Locate the cell with the specified text and output its [X, Y] center coordinate. 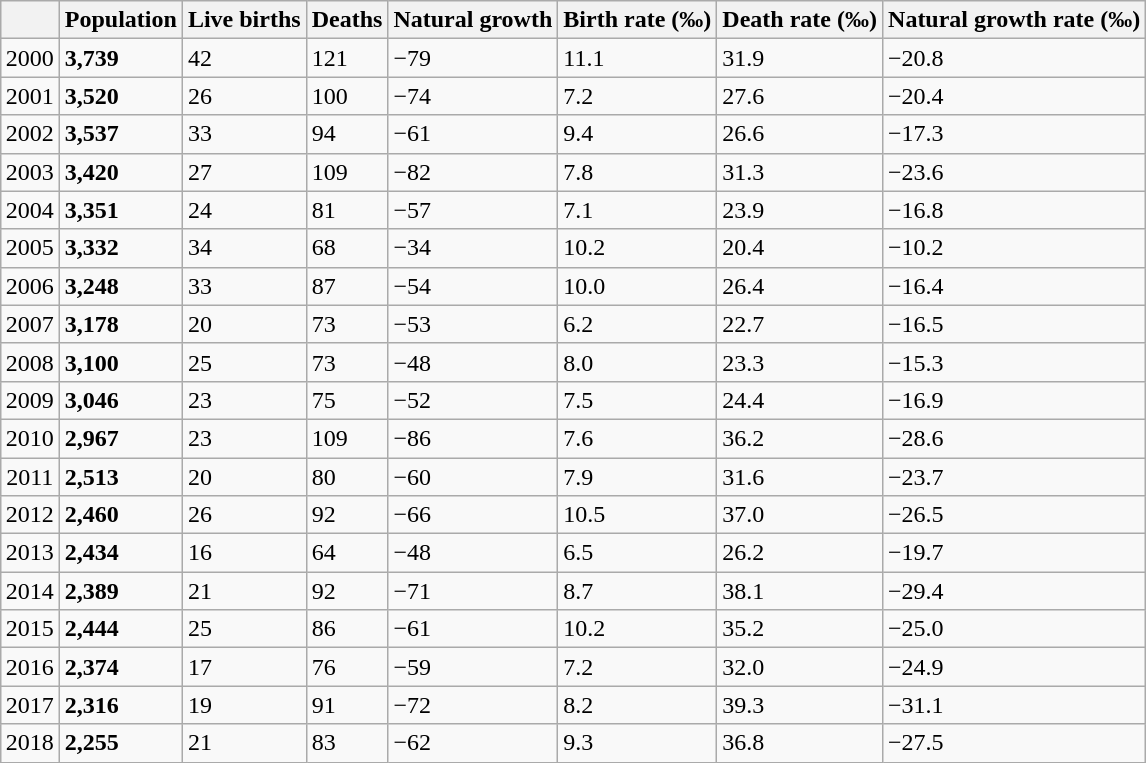
64 [347, 553]
17 [244, 667]
−20.4 [1014, 96]
−71 [473, 591]
−57 [473, 210]
2014 [30, 591]
76 [347, 667]
2009 [30, 400]
−28.6 [1014, 438]
11.1 [638, 58]
80 [347, 477]
3,351 [120, 210]
−24.9 [1014, 667]
37.0 [800, 515]
2012 [30, 515]
Deaths [347, 20]
2017 [30, 705]
−59 [473, 667]
2016 [30, 667]
2001 [30, 96]
7.1 [638, 210]
2015 [30, 629]
7.5 [638, 400]
35.2 [800, 629]
−72 [473, 705]
24.4 [800, 400]
−23.7 [1014, 477]
20.4 [800, 248]
−52 [473, 400]
2,460 [120, 515]
−66 [473, 515]
86 [347, 629]
−60 [473, 477]
2,255 [120, 743]
−34 [473, 248]
91 [347, 705]
2018 [30, 743]
27.6 [800, 96]
7.8 [638, 172]
39.3 [800, 705]
3,332 [120, 248]
36.2 [800, 438]
27 [244, 172]
3,420 [120, 172]
6.5 [638, 553]
2,513 [120, 477]
Death rate (‰) [800, 20]
75 [347, 400]
−86 [473, 438]
10.0 [638, 286]
8.7 [638, 591]
2,374 [120, 667]
34 [244, 248]
2005 [30, 248]
2010 [30, 438]
−16.9 [1014, 400]
38.1 [800, 591]
68 [347, 248]
26.2 [800, 553]
−62 [473, 743]
23.3 [800, 362]
121 [347, 58]
2004 [30, 210]
−82 [473, 172]
16 [244, 553]
31.6 [800, 477]
3,537 [120, 134]
42 [244, 58]
7.9 [638, 477]
8.2 [638, 705]
2013 [30, 553]
22.7 [800, 324]
94 [347, 134]
Live births [244, 20]
24 [244, 210]
3,178 [120, 324]
10.5 [638, 515]
Natural growth rate (‰) [1014, 20]
−17.3 [1014, 134]
−25.0 [1014, 629]
−74 [473, 96]
19 [244, 705]
9.4 [638, 134]
23.9 [800, 210]
−16.8 [1014, 210]
3,520 [120, 96]
36.8 [800, 743]
2,389 [120, 591]
−53 [473, 324]
2,316 [120, 705]
−10.2 [1014, 248]
2,967 [120, 438]
−26.5 [1014, 515]
Population [120, 20]
−16.5 [1014, 324]
−16.4 [1014, 286]
−31.1 [1014, 705]
−20.8 [1014, 58]
9.3 [638, 743]
7.6 [638, 438]
2,444 [120, 629]
26.4 [800, 286]
2003 [30, 172]
−19.7 [1014, 553]
3,739 [120, 58]
87 [347, 286]
81 [347, 210]
32.0 [800, 667]
−23.6 [1014, 172]
2007 [30, 324]
83 [347, 743]
31.9 [800, 58]
−29.4 [1014, 591]
3,100 [120, 362]
2006 [30, 286]
−15.3 [1014, 362]
2008 [30, 362]
6.2 [638, 324]
−54 [473, 286]
2,434 [120, 553]
−79 [473, 58]
2000 [30, 58]
31.3 [800, 172]
2011 [30, 477]
Birth rate (‰) [638, 20]
26.6 [800, 134]
2002 [30, 134]
Natural growth [473, 20]
3,248 [120, 286]
−27.5 [1014, 743]
8.0 [638, 362]
100 [347, 96]
3,046 [120, 400]
